Capture the cell that displays the provided text and extract its (X, Y) central coordinate. 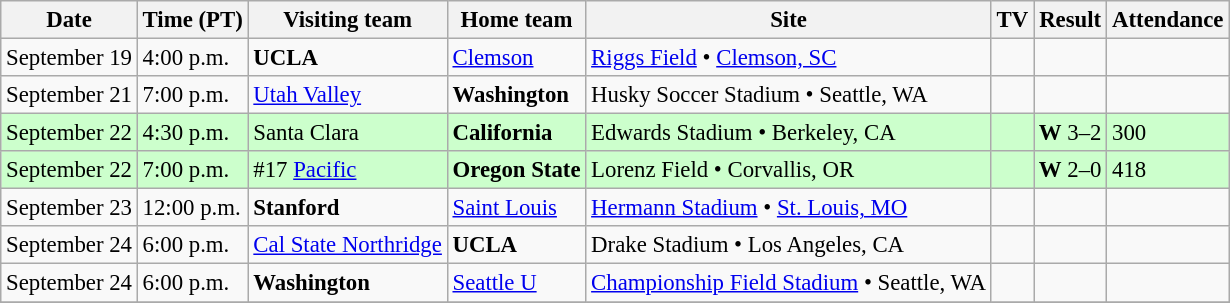
California (516, 133)
Time (PT) (192, 20)
12:00 p.m. (192, 208)
September 19 (69, 58)
Utah Valley (348, 95)
#17 Pacific (348, 170)
Cal State Northridge (348, 245)
Edwards Stadium • Berkeley, CA (788, 133)
Riggs Field • Clemson, SC (788, 58)
TV (1012, 20)
Stanford (348, 208)
Oregon State (516, 170)
Saint Louis (516, 208)
September 23 (69, 208)
Seattle U (516, 283)
W 3–2 (1070, 133)
Clemson (516, 58)
Date (69, 20)
Result (1070, 20)
418 (1168, 170)
Santa Clara (348, 133)
Site (788, 20)
Husky Soccer Stadium • Seattle, WA (788, 95)
Championship Field Stadium • Seattle, WA (788, 283)
4:30 p.m. (192, 133)
Home team (516, 20)
Lorenz Field • Corvallis, OR (788, 170)
Visiting team (348, 20)
September 21 (69, 95)
W 2–0 (1070, 170)
Attendance (1168, 20)
Hermann Stadium • St. Louis, MO (788, 208)
300 (1168, 133)
Drake Stadium • Los Angeles, CA (788, 245)
4:00 p.m. (192, 58)
